From the cell containing the given text, extract its center point as [X, Y] coordinate. 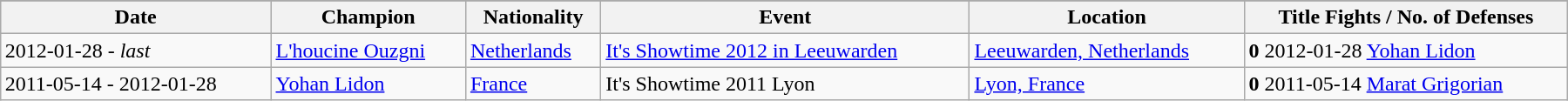
Yohan Lidon [368, 84]
France [533, 84]
0 2012-01-28 Yohan Lidon [1406, 50]
0 2011-05-14 Marat Grigorian [1406, 84]
Netherlands [533, 50]
Title Fights / No. of Defenses [1406, 17]
Lyon, France [1106, 84]
It's Showtime 2012 in Leeuwarden [786, 50]
Date [136, 17]
Location [1106, 17]
L'houcine Ouzgni [368, 50]
Champion [368, 17]
It's Showtime 2011 Lyon [786, 84]
2011-05-14 - 2012-01-28 [136, 84]
Event [786, 17]
Leeuwarden, Netherlands [1106, 50]
2012-01-28 - last [136, 50]
Nationality [533, 17]
